Extract the [x, y] coordinate from the center of the cell holding the provided text.  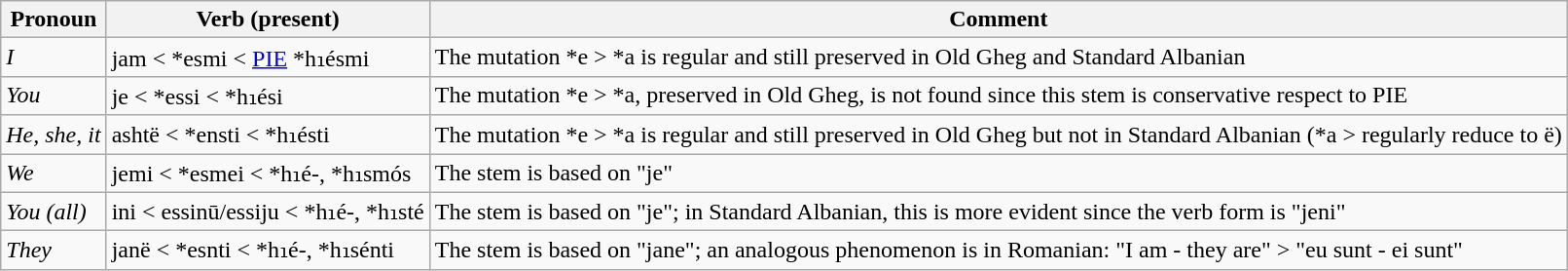
ini < essinū/essiju < *h₁é-, *h₁sté [268, 212]
janë < *esnti < *h₁é-, *h₁sénti [268, 251]
Verb (present) [268, 19]
The mutation *e > *a, preserved in Old Gheg, is not found since this stem is conservative respect to PIE [999, 96]
The stem is based on "je"; in Standard Albanian, this is more evident since the verb form is "jeni" [999, 212]
ashtë < *ensti < *h₁ésti [268, 135]
He, she, it [54, 135]
The mutation *e > *a is regular and still preserved in Old Gheg and Standard Albanian [999, 58]
We [54, 174]
You [54, 96]
They [54, 251]
The mutation *e > *a is regular and still preserved in Old Gheg but not in Standard Albanian (*a > regularly reduce to ë) [999, 135]
jam < *esmi < PIE *h₁ésmi [268, 58]
I [54, 58]
Pronoun [54, 19]
Comment [999, 19]
The stem is based on "je" [999, 174]
je < *essi < *h₁ési [268, 96]
jemi < *esmei < *h₁é-, *h₁smós [268, 174]
The stem is based on "jane"; an analogous phenomenon is in Romanian: "I am - they are" > "eu sunt - ei sunt" [999, 251]
You (all) [54, 212]
